Provide the [X, Y] coordinate of the cell's center where the given text is located.  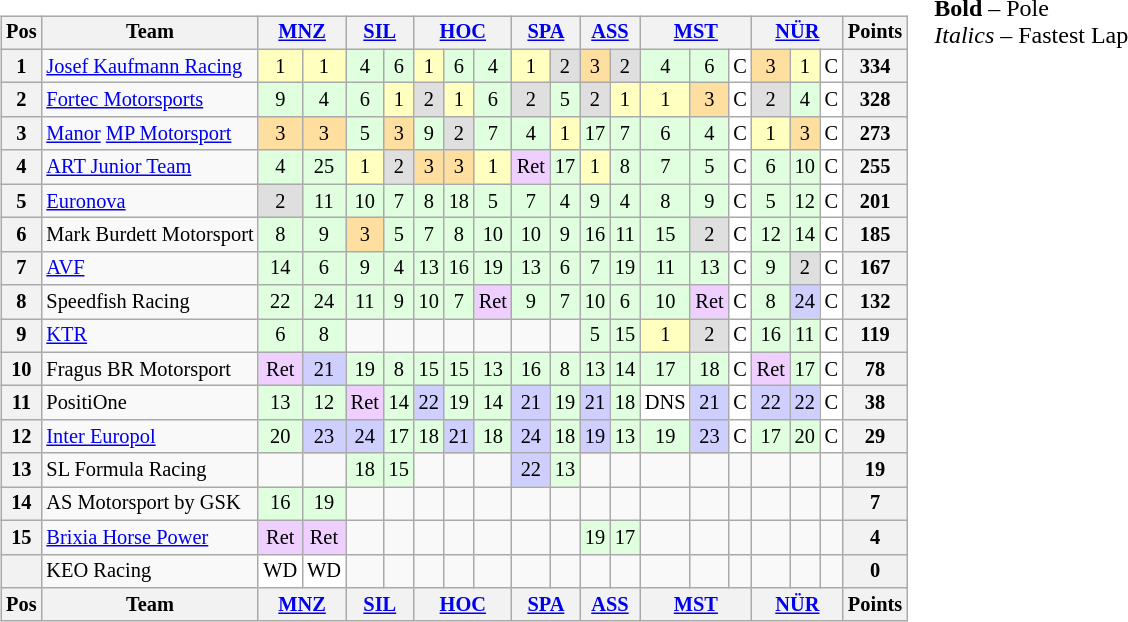
AS Motorsport by GSK [150, 504]
328 [875, 100]
KTR [150, 336]
Brixia Horse Power [150, 537]
Euronova [150, 201]
ART Junior Team [150, 167]
201 [875, 201]
Fragus BR Motorsport [150, 369]
38 [875, 403]
273 [875, 134]
DNS [665, 403]
Speedfish Racing [150, 302]
0 [875, 571]
KEO Racing [150, 571]
78 [875, 369]
Josef Kaufmann Racing [150, 66]
334 [875, 66]
167 [875, 268]
29 [875, 437]
25 [324, 167]
Manor MP Motorsport [150, 134]
119 [875, 336]
Fortec Motorsports [150, 100]
SL Formula Racing [150, 470]
185 [875, 235]
Mark Burdett Motorsport [150, 235]
PositiOne [150, 403]
AVF [150, 268]
255 [875, 167]
Inter Europol [150, 437]
132 [875, 302]
